Provide the [x, y] coordinate of the cell's center where the given text is located.  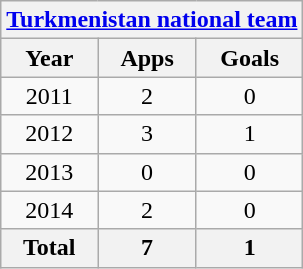
Goals [250, 58]
3 [147, 134]
2013 [50, 172]
Apps [147, 58]
Year [50, 58]
Turkmenistan national team [152, 20]
2012 [50, 134]
2014 [50, 210]
Total [50, 248]
2011 [50, 96]
7 [147, 248]
